Determine the (X, Y) coordinate at the center of the cell enclosing the given text.  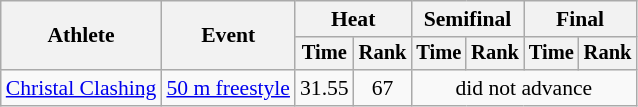
Final (580, 19)
31.55 (324, 88)
Christal Clashing (82, 88)
Heat (353, 19)
Semifinal (467, 19)
67 (383, 88)
did not advance (524, 88)
Athlete (82, 36)
50 m freestyle (228, 88)
Event (228, 36)
